For the text-containing cell, return its midpoint in [X, Y] coordinate format. 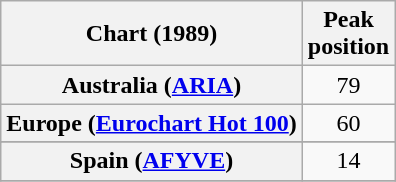
79 [348, 85]
Europe (Eurochart Hot 100) [152, 123]
Spain (AFYVE) [152, 161]
14 [348, 161]
60 [348, 123]
Peakposition [348, 34]
Chart (1989) [152, 34]
Australia (ARIA) [152, 85]
